Pinpoint the cell where the given text exists, returning its [x, y] midpoint coordinate. 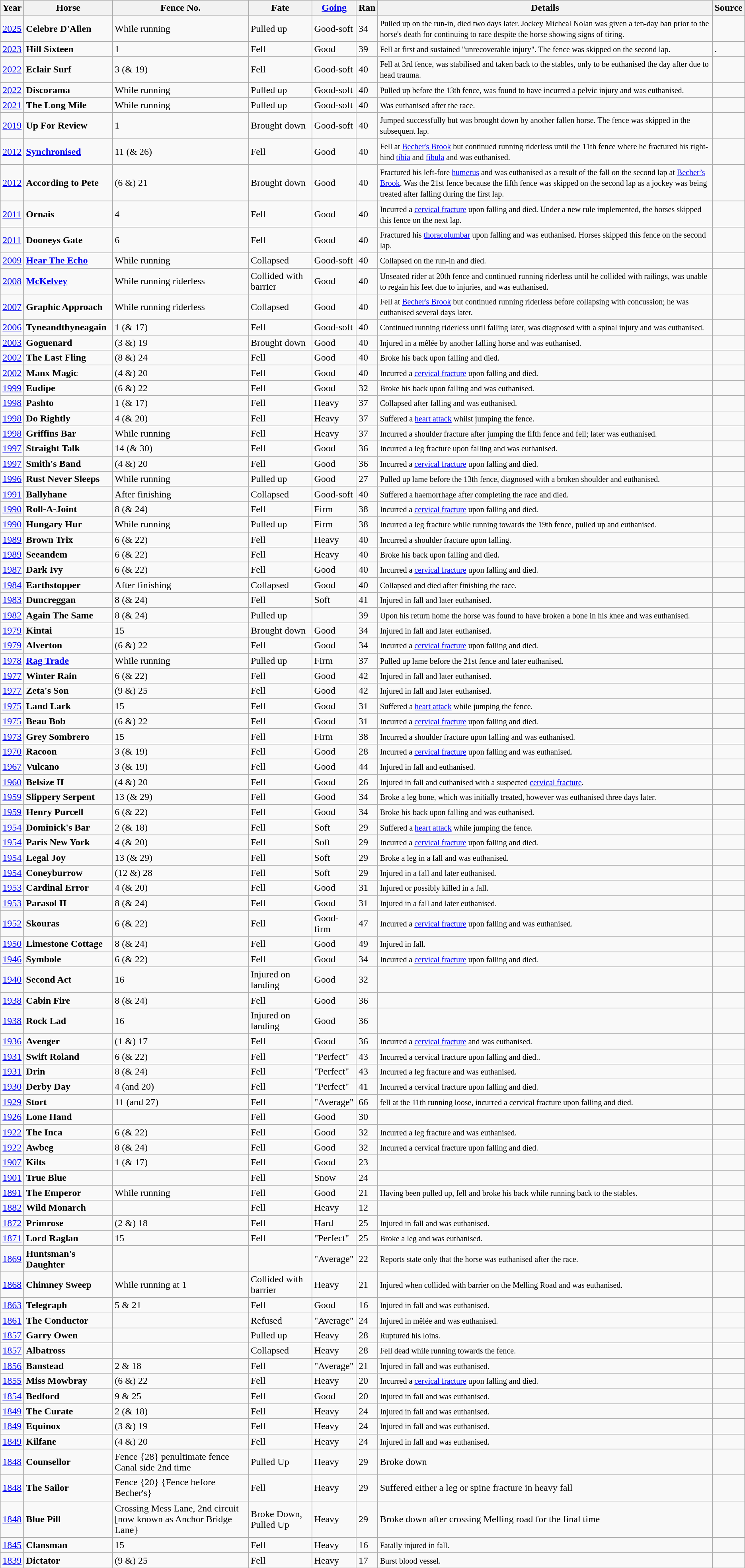
Grey Sombrero [68, 736]
Good-firm [334, 923]
Symbole [68, 959]
Hard [334, 1223]
Was euthanised after the race. [545, 105]
1907 [12, 1162]
Winter Rain [68, 676]
Incurred a shoulder fracture after jumping the fifth fence and fell; later was euthanised. [545, 433]
Year [12, 8]
30 [367, 1117]
Kilts [68, 1162]
Ran [367, 8]
. [728, 49]
1872 [12, 1223]
Derby Day [68, 1087]
Beau Bob [68, 721]
Injured in fall and euthanised. [545, 766]
2009 [12, 260]
1868 [12, 1285]
Miss Mowbray [68, 1381]
Broke a leg bone, which was initially treated, however was euthanised three days later. [545, 797]
1882 [12, 1208]
The Long Mile [68, 105]
The Last Fling [68, 358]
Lone Hand [68, 1117]
Incurred a shoulder fracture upon falling and was euthanised. [545, 736]
Cardinal Error [68, 888]
2021 [12, 105]
1901 [12, 1178]
Tyneandthyneagain [68, 328]
According to Pete [68, 183]
1869 [12, 1258]
2025 [12, 29]
1999 [12, 388]
2 & 18 [181, 1366]
Pulled up lame before the 13th fence, diagnosed with a broken shoulder and euthanised. [545, 479]
1991 [12, 494]
Awbeg [68, 1147]
Rag Trade [68, 661]
Stort [68, 1102]
Skouras [68, 923]
1891 [12, 1193]
True Blue [68, 1178]
Wild Monarch [68, 1208]
1839 [12, 1560]
Collapsed on the run-in and died. [545, 260]
Eclair Surf [68, 69]
Blue Pill [68, 1519]
The Sailor [68, 1488]
Crossing Mess Lane, 2nd circuit [now known as Anchor Bridge Lane} [181, 1519]
1996 [12, 479]
1987 [12, 570]
Paris New York [68, 843]
Griffins Bar [68, 433]
Injured in fall and euthanised with a suspected cervical fracture. [545, 782]
2003 [12, 343]
1984 [12, 585]
Suffered a heart attack whilst jumping the fence. [545, 418]
11 (and 27) [181, 1102]
66 [367, 1102]
Fence {20} {Fence before Becher's} [181, 1488]
1863 [12, 1305]
Again The Same [68, 615]
Injured in fall. [545, 944]
The Conductor [68, 1320]
2019 [12, 126]
Collapsed after falling and was euthanised. [545, 403]
Chimney Sweep [68, 1285]
Fence {28} penultimate fence Canal side 2nd time [181, 1462]
While running at 1 [181, 1285]
Straight Talk [68, 449]
Burst blood vessel. [545, 1560]
27 [367, 479]
Jumped successfully but was brought down by another fallen horse. The fence was skipped in the subsequent lap. [545, 126]
Refused [280, 1320]
Injured in mêlée and was euthanised. [545, 1320]
26 [367, 782]
Hungary Hur [68, 524]
Fractured his thoracolumbar upon falling and was euthanised. Horses skipped this fence on the second lap. [545, 240]
Kintai [68, 630]
Injured or possibly killed in a fall. [545, 888]
Fell at 3rd fence, was stabilised and taken back to the stables, only to be euthanised the day after due to head trauma. [545, 69]
14 (& 30) [181, 449]
(8 &) 24 [181, 358]
Fence No. [181, 8]
2023 [12, 49]
Ornais [68, 214]
1950 [12, 944]
Incurred a cervical fracture upon falling and died. Under a new rule implemented, the horses skipped this fence on the next lap. [545, 214]
9 & 25 [181, 1396]
Injured in a mêlée by another falling horse and was euthanised. [545, 343]
Broke a leg in a fall and was euthanised. [545, 858]
Incurred a cervical fracture upon falling and died.. [545, 1057]
Manx Magic [68, 373]
Eudipe [68, 388]
Going [334, 8]
Henry Purcell [68, 812]
Up For Review [68, 126]
6 [181, 240]
1861 [12, 1320]
Rust Never Sleeps [68, 479]
(6 &) 21 [181, 183]
Alverton [68, 646]
2006 [12, 328]
Coneyburrow [68, 873]
4 [181, 214]
Do Rightly [68, 418]
1940 [12, 980]
Upon his return home the horse was found to have broken a bone in his knee and was euthanised. [545, 615]
fell at the 11th running loose, incurred a cervical fracture upon falling and died. [545, 1102]
Pulled up before the 13th fence, was found to have incurred a pelvic injury and was euthanised. [545, 90]
2007 [12, 307]
Fell at Becher's Brook but continued running riderless before collapsing with concussion; he was euthanised several days later. [545, 307]
1871 [12, 1238]
Hill Sixteen [68, 49]
Ruptured his loins. [545, 1336]
Dooneys Gate [68, 240]
Celebre D'Allen [68, 29]
Graphic Approach [68, 307]
Incurred a leg fracture while running towards the 19th fence, pulled up and euthanised. [545, 524]
Pulled Up [280, 1462]
Broke down after crossing Melling road for the final time [545, 1519]
Continued running riderless until falling later, was diagnosed with a spinal injury and was euthanised. [545, 328]
Source [728, 8]
Pulled up lame before the 21st fence and later euthanised. [545, 661]
Brown Trix [68, 539]
Suffered a haemorrhage after completing the race and died. [545, 494]
Suffered either a leg or spine fracture in heavy fall [545, 1488]
47 [367, 923]
49 [367, 944]
Counsellor [68, 1462]
Second Act [68, 980]
Incurred a leg fracture upon falling and was euthanised. [545, 449]
22 [367, 1258]
Limestone Cottage [68, 944]
2008 [12, 281]
12 [367, 1208]
Lord Raglan [68, 1238]
1967 [12, 766]
Telegraph [68, 1305]
Parasol II [68, 903]
Earthstopper [68, 585]
Legal Joy [68, 858]
1929 [12, 1102]
1982 [12, 615]
4 (and 20) [181, 1087]
1845 [12, 1545]
Cabin Fire [68, 1000]
Avenger [68, 1041]
1856 [12, 1366]
Ballyhane [68, 494]
Drin [68, 1072]
1946 [12, 959]
(1 &) 17 [181, 1041]
Primrose [68, 1223]
Details [545, 8]
Vulcano [68, 766]
Fell at Becher's Brook but continued running riderless until the 11th fence where he fractured his right-hind tibia and fibula and was euthanised. [545, 151]
Kilfane [68, 1441]
Smith's Band [68, 464]
1970 [12, 751]
Snow [334, 1178]
Albatross [68, 1351]
McKelvey [68, 281]
Belsize II [68, 782]
Zeta's Son [68, 691]
Rock Lad [68, 1020]
17 [367, 1560]
Clansman [68, 1545]
Reports state only that the horse was euthanised after the race. [545, 1258]
Broke a leg and was euthanised. [545, 1238]
1952 [12, 923]
Injured when collided with barrier on the Melling Road and was euthanised. [545, 1285]
1854 [12, 1396]
1855 [12, 1381]
Incurred a cervical fracture and was euthanised. [545, 1041]
The Inca [68, 1132]
Huntsman's Daughter [68, 1258]
Dictator [68, 1560]
Equinox [68, 1426]
23 [367, 1162]
Fell dead while running towards the fence. [545, 1351]
Collapsed and died after finishing the race. [545, 585]
Broke down [545, 1462]
1930 [12, 1087]
1983 [12, 600]
Dark Ivy [68, 570]
The Curate [68, 1411]
(2 &) 18 [181, 1223]
Slippery Serpent [68, 797]
Land Lark [68, 706]
Fate [280, 8]
Pashto [68, 403]
Duncreggan [68, 600]
5 & 21 [181, 1305]
1973 [12, 736]
11 (& 26) [181, 151]
1978 [12, 661]
Dominick's Bar [68, 827]
Swift Roland [68, 1057]
Broke Down, Pulled Up [280, 1519]
Garry Owen [68, 1336]
Goguenard [68, 343]
1926 [12, 1117]
The Emperor [68, 1193]
1960 [12, 782]
Bedford [68, 1396]
Fell at first and sustained "unrecoverable injury". The fence was skipped on the second lap. [545, 49]
Seeandem [68, 555]
Fatally injured in fall. [545, 1545]
(12 &) 28 [181, 873]
Racoon [68, 751]
Having been pulled up, fell and broke his back while running back to the stables. [545, 1193]
Hear The Echo [68, 260]
Roll-A-Joint [68, 509]
Banstead [68, 1366]
Discorama [68, 90]
44 [367, 766]
Incurred a shoulder fracture upon falling. [545, 539]
1936 [12, 1041]
Synchronised [68, 151]
Horse [68, 8]
